Search for the cell housing the specified text and yield its (x, y) center coordinate. 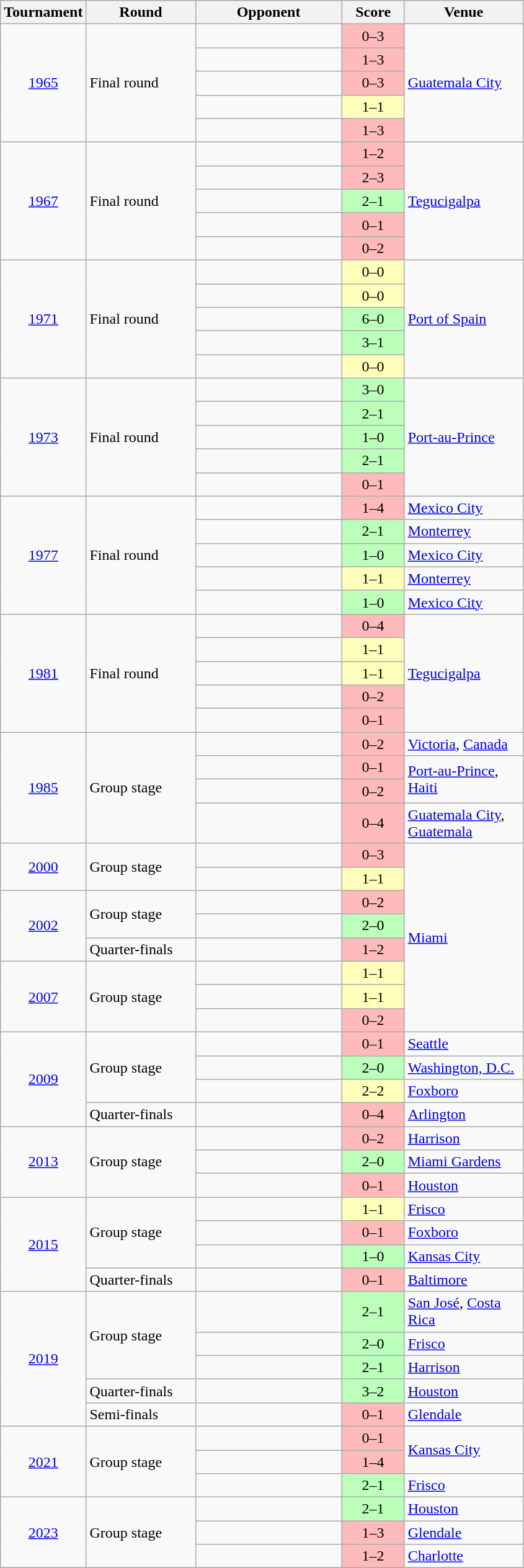
6–0 (373, 319)
Miami (464, 937)
1981 (43, 673)
Port-au-Prince (464, 437)
2013 (43, 1162)
2007 (43, 996)
1985 (43, 787)
2–2 (373, 1091)
Guatemala City, Guatemala (464, 823)
Port-au-Prince, Haiti (464, 779)
1965 (43, 83)
Washington, D.C. (464, 1067)
Arlington (464, 1115)
3–0 (373, 390)
Round (141, 12)
Score (373, 12)
Seattle (464, 1043)
Guatemala City (464, 83)
2000 (43, 867)
Tournament (43, 12)
2–3 (373, 177)
3–2 (373, 1391)
3–1 (373, 343)
2009 (43, 1079)
Port of Spain (464, 319)
2023 (43, 1533)
2021 (43, 1461)
2015 (43, 1244)
1977 (43, 555)
Opponent (269, 12)
Venue (464, 12)
1973 (43, 437)
Victoria, Canada (464, 744)
1971 (43, 319)
Semi-finals (141, 1414)
2002 (43, 926)
San José, Costa Rica (464, 1312)
Charlotte (464, 1556)
1967 (43, 201)
Baltimore (464, 1280)
2019 (43, 1359)
Miami Gardens (464, 1162)
